Identify which cell holds the provided text, then report its [X, Y] central coordinate. 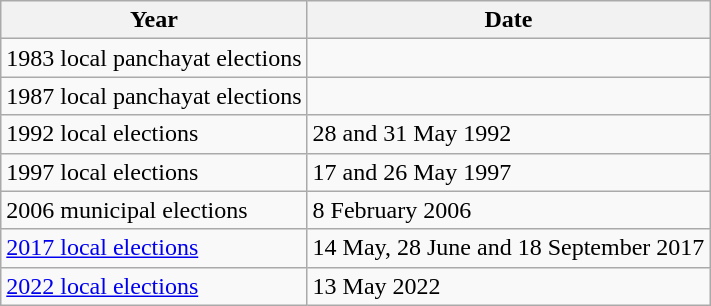
2006 municipal elections [154, 210]
1992 local elections [154, 134]
1987 local panchayat elections [154, 96]
1997 local elections [154, 172]
13 May 2022 [508, 286]
8 February 2006 [508, 210]
2017 local elections [154, 248]
Date [508, 20]
Year [154, 20]
2022 local elections [154, 286]
28 and 31 May 1992 [508, 134]
17 and 26 May 1997 [508, 172]
1983 local panchayat elections [154, 58]
14 May, 28 June and 18 September 2017 [508, 248]
